Return [x, y] of the center of cell containing provided text 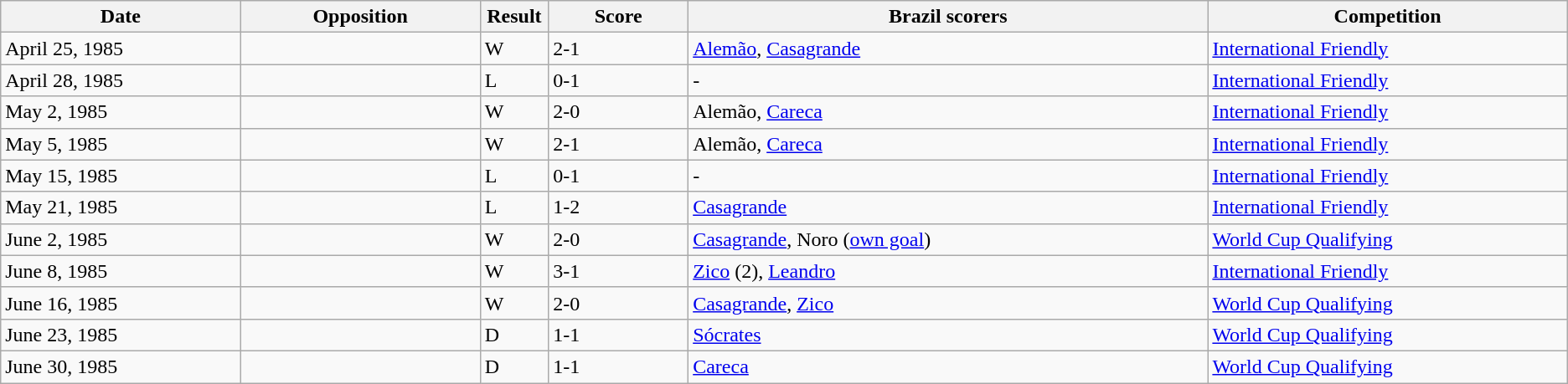
1-2 [618, 207]
Brazil scorers [948, 17]
Zico (2), Leandro [948, 271]
Casagrande, Zico [948, 303]
Competition [1387, 17]
Date [121, 17]
April 28, 1985 [121, 80]
Result [514, 17]
June 23, 1985 [121, 335]
May 2, 1985 [121, 112]
June 8, 1985 [121, 271]
June 2, 1985 [121, 239]
Score [618, 17]
Casagrande, Noro (own goal) [948, 239]
April 25, 1985 [121, 49]
May 5, 1985 [121, 144]
Careca [948, 366]
3-1 [618, 271]
Casagrande [948, 207]
May 21, 1985 [121, 207]
June 16, 1985 [121, 303]
Opposition [360, 17]
June 30, 1985 [121, 366]
Sócrates [948, 335]
May 15, 1985 [121, 176]
Alemão, Casagrande [948, 49]
